For the text-containing cell, return its midpoint in [x, y] coordinate format. 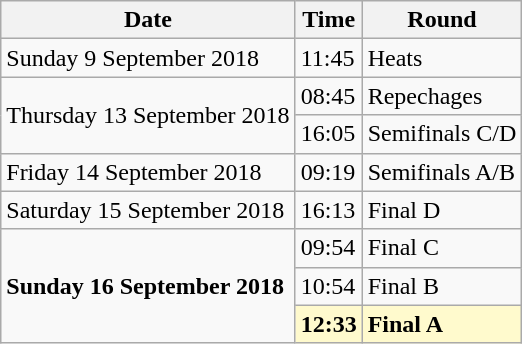
16:13 [328, 210]
Sunday 16 September 2018 [148, 286]
Final D [442, 210]
Semifinals C/D [442, 134]
Semifinals A/B [442, 172]
Sunday 9 September 2018 [148, 58]
09:19 [328, 172]
16:05 [328, 134]
11:45 [328, 58]
09:54 [328, 248]
Repechages [442, 96]
Final C [442, 248]
12:33 [328, 324]
Date [148, 20]
Heats [442, 58]
08:45 [328, 96]
Friday 14 September 2018 [148, 172]
Final A [442, 324]
Thursday 13 September 2018 [148, 115]
10:54 [328, 286]
Final B [442, 286]
Round [442, 20]
Time [328, 20]
Saturday 15 September 2018 [148, 210]
